Locate the cell with the specified text and output its [X, Y] center coordinate. 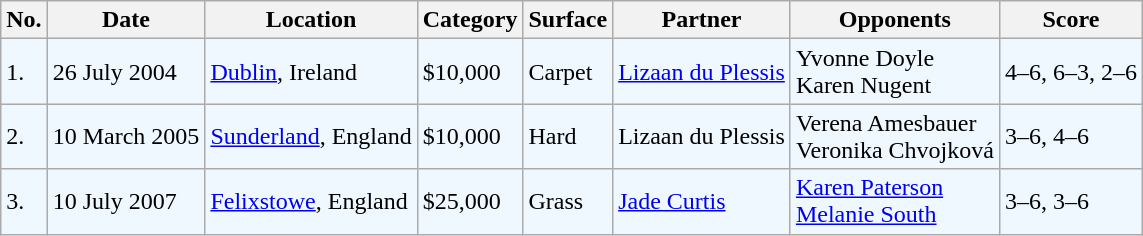
1. [24, 72]
2. [24, 136]
Verena Amesbauer Veronika Chvojková [894, 136]
3. [24, 202]
Location [311, 20]
Grass [568, 202]
Sunderland, England [311, 136]
26 July 2004 [126, 72]
Surface [568, 20]
Hard [568, 136]
10 July 2007 [126, 202]
Opponents [894, 20]
Dublin, Ireland [311, 72]
3–6, 3–6 [1070, 202]
Category [470, 20]
Partner [702, 20]
4–6, 6–3, 2–6 [1070, 72]
Karen Paterson Melanie South [894, 202]
Felixstowe, England [311, 202]
Carpet [568, 72]
Score [1070, 20]
Jade Curtis [702, 202]
Date [126, 20]
Yvonne Doyle Karen Nugent [894, 72]
No. [24, 20]
10 March 2005 [126, 136]
3–6, 4–6 [1070, 136]
$25,000 [470, 202]
